From the cell containing the given text, extract its center point as (X, Y) coordinate. 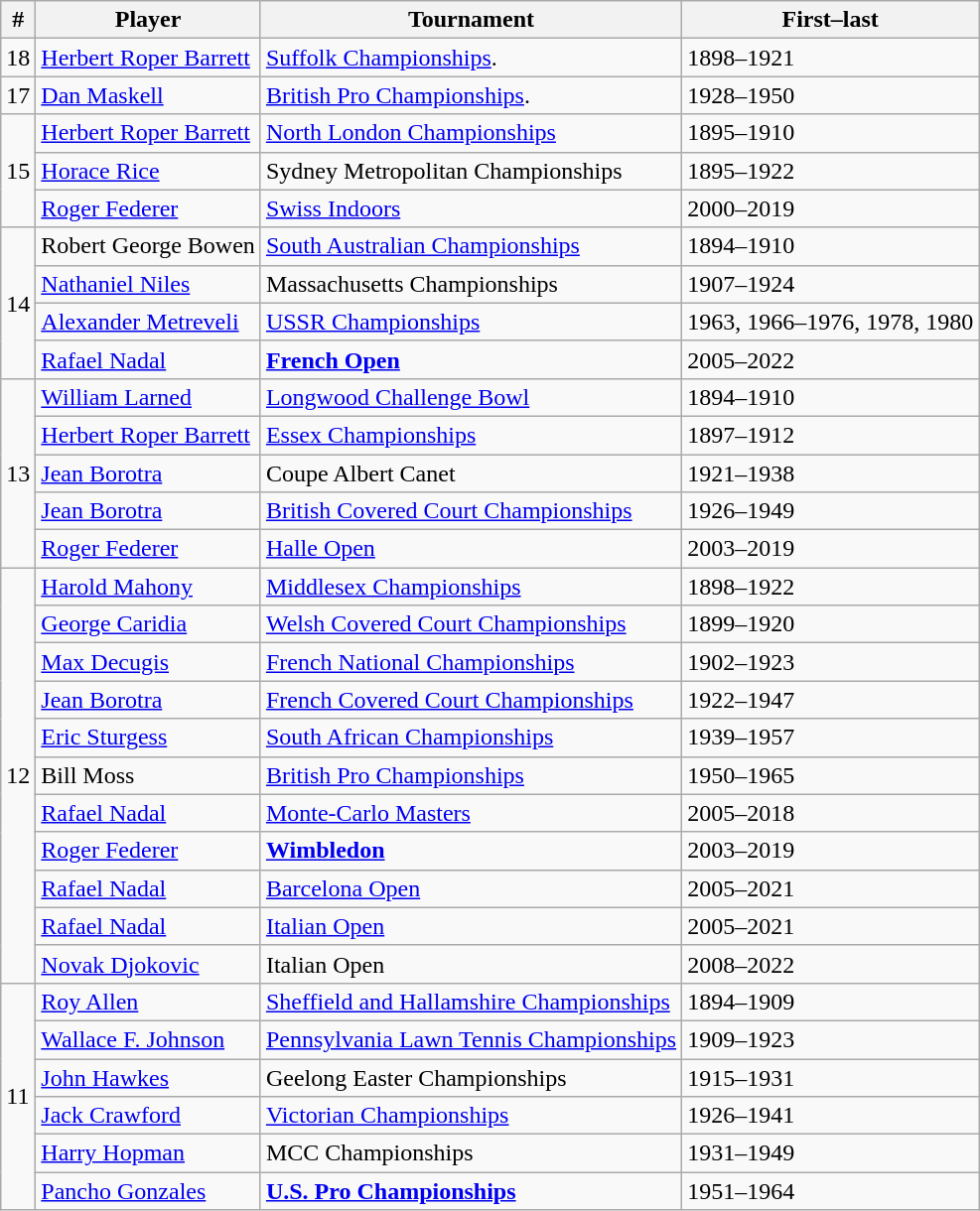
First–last (830, 20)
2008–2022 (830, 964)
Sheffield and Hallamshire Championships (471, 1002)
1894–1909 (830, 1002)
British Pro Championships. (471, 95)
Coupe Albert Canet (471, 473)
Barcelona Open (471, 888)
Harold Mahony (149, 587)
South Australian Championships (471, 246)
1895–1922 (830, 171)
# (18, 20)
French National Championships (471, 662)
Sydney Metropolitan Championships (471, 171)
11 (18, 1096)
1922–1947 (830, 700)
1931–1949 (830, 1153)
15 (18, 171)
1951–1964 (830, 1191)
Middlesex Championships (471, 587)
13 (18, 472)
14 (18, 303)
1907–1924 (830, 284)
Longwood Challenge Bowl (471, 397)
North London Championships (471, 133)
Suffolk Championships. (471, 58)
Victorian Championships (471, 1116)
Nathaniel Niles (149, 284)
Tournament (471, 20)
1902–1923 (830, 662)
18 (18, 58)
Welsh Covered Court Championships (471, 624)
William Larned (149, 397)
Dan Maskell (149, 95)
French Open (471, 359)
French Covered Court Championships (471, 700)
1895–1910 (830, 133)
USSR Championships (471, 322)
Novak Djokovic (149, 964)
Alexander Metreveli (149, 322)
1898–1922 (830, 587)
MCC Championships (471, 1153)
British Covered Court Championships (471, 511)
Wallace F. Johnson (149, 1039)
1899–1920 (830, 624)
Pennsylvania Lawn Tennis Championships (471, 1039)
Pancho Gonzales (149, 1191)
Essex Championships (471, 435)
Jack Crawford (149, 1116)
1939–1957 (830, 738)
Roy Allen (149, 1002)
1898–1921 (830, 58)
1921–1938 (830, 473)
1926–1941 (830, 1116)
2000–2019 (830, 208)
Monte-Carlo Masters (471, 813)
Massachusetts Championships (471, 284)
1963, 1966–1976, 1978, 1980 (830, 322)
Geelong Easter Championships (471, 1077)
Player (149, 20)
Eric Sturgess (149, 738)
Horace Rice (149, 171)
1950–1965 (830, 775)
2005–2018 (830, 813)
1928–1950 (830, 95)
U.S. Pro Championships (471, 1191)
2005–2022 (830, 359)
12 (18, 776)
Max Decugis (149, 662)
Robert George Bowen (149, 246)
British Pro Championships (471, 775)
Halle Open (471, 549)
Wimbledon (471, 851)
Bill Moss (149, 775)
1897–1912 (830, 435)
1909–1923 (830, 1039)
Swiss Indoors (471, 208)
1926–1949 (830, 511)
1915–1931 (830, 1077)
17 (18, 95)
South African Championships (471, 738)
Harry Hopman (149, 1153)
George Caridia (149, 624)
John Hawkes (149, 1077)
